Return (x, y) of the center of cell containing provided text 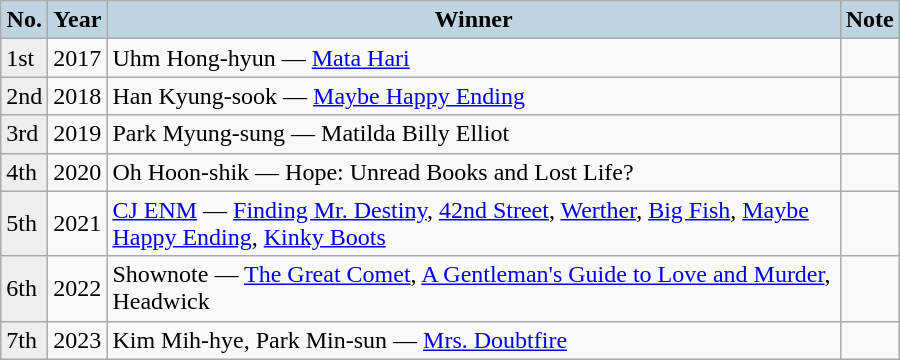
2021 (78, 224)
2nd (24, 96)
2023 (78, 340)
CJ ENM — Finding Mr. Destiny, 42nd Street, Werther, Big Fish, Maybe Happy Ending, Kinky Boots (474, 224)
3rd (24, 134)
Oh Hoon-shik — Hope: Unread Books and Lost Life? (474, 172)
No. (24, 20)
2019 (78, 134)
5th (24, 224)
6th (24, 288)
Winner (474, 20)
Uhm Hong-hyun — Mata Hari (474, 58)
Han Kyung-sook — Maybe Happy Ending (474, 96)
4th (24, 172)
7th (24, 340)
Year (78, 20)
Note (870, 20)
Park Myung-sung — Matilda Billy Elliot (474, 134)
2017 (78, 58)
Shownote — The Great Comet, A Gentleman's Guide to Love and Murder, Headwick (474, 288)
1st (24, 58)
2018 (78, 96)
2022 (78, 288)
Kim Mih-hye, Park Min-sun — Mrs. Doubtfire (474, 340)
2020 (78, 172)
